Pinpoint the cell where the given text exists, returning its [X, Y] midpoint coordinate. 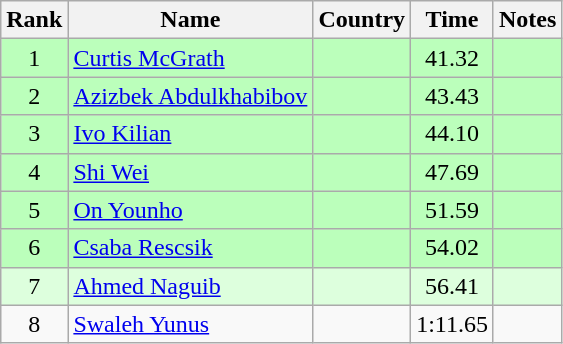
Azizbek Abdulkhabibov [190, 96]
Country [362, 20]
Ivo Kilian [190, 134]
6 [34, 248]
43.43 [452, 96]
Shi Wei [190, 172]
54.02 [452, 248]
44.10 [452, 134]
Swaleh Yunus [190, 324]
3 [34, 134]
1:11.65 [452, 324]
Ahmed Naguib [190, 286]
Name [190, 20]
On Younho [190, 210]
47.69 [452, 172]
41.32 [452, 58]
8 [34, 324]
4 [34, 172]
Rank [34, 20]
7 [34, 286]
Notes [527, 20]
51.59 [452, 210]
Csaba Rescsik [190, 248]
1 [34, 58]
5 [34, 210]
56.41 [452, 286]
Time [452, 20]
2 [34, 96]
Curtis McGrath [190, 58]
